For the text-containing cell, return its midpoint in [X, Y] coordinate format. 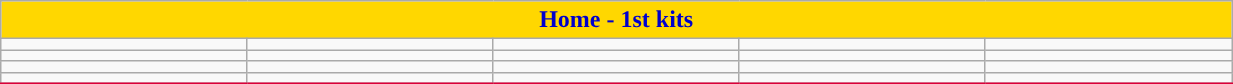
Home - 1st kits [616, 20]
